Extract the [X, Y] coordinate from the center of the cell holding the provided text.  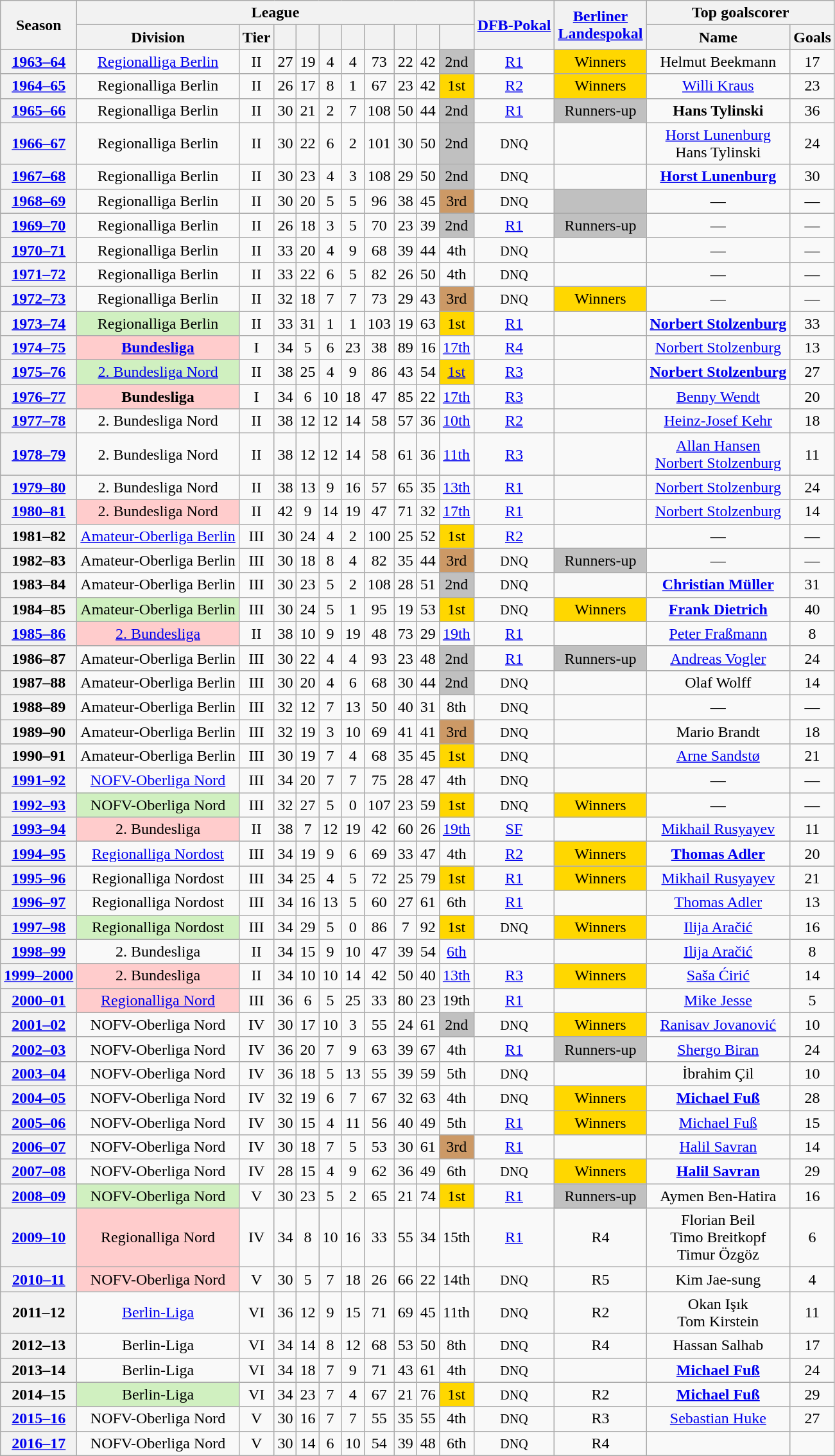
1983–84 [39, 585]
1977–78 [39, 421]
1968–69 [39, 201]
1973–74 [39, 323]
Allan Hansen Norbert Stolzenburg [718, 455]
League [275, 13]
10th [456, 421]
Benny Wendt [718, 397]
Hans Tylinski [718, 110]
Heinz-Josef Kehr [718, 421]
2003–04 [39, 1073]
Aymen Ben-Hatira [718, 1196]
Christian Müller [718, 585]
Okan Işık Tom Kirstein [718, 1312]
15th [456, 1238]
2005–06 [39, 1123]
1975–76 [39, 372]
1976–77 [39, 397]
95 [379, 609]
96 [379, 201]
1988–89 [39, 707]
1971–72 [39, 274]
BerlinerLandespokal [601, 25]
51 [427, 585]
Season [39, 25]
107 [379, 805]
Name [718, 37]
1994–95 [39, 854]
2006–07 [39, 1147]
62 [379, 1172]
Tier [257, 37]
1964–65 [39, 86]
1997–98 [39, 927]
2010–11 [39, 1279]
1979–80 [39, 487]
Division [158, 37]
Ranisav Jovanović [718, 1025]
14th [456, 1279]
1984–85 [39, 609]
1986–87 [39, 658]
93 [379, 658]
1990–91 [39, 756]
Shergo Biran [718, 1049]
SF [514, 829]
Top goalscorer [741, 13]
Horst Lunenburg [718, 177]
1989–90 [39, 731]
Olaf Wolff [718, 682]
1980–81 [39, 512]
92 [427, 927]
1974–75 [39, 348]
Andreas Vogler [718, 658]
74 [427, 1196]
R5 [601, 1279]
80 [406, 1000]
89 [406, 348]
70 [379, 225]
1965–66 [39, 110]
İbrahim Çil [718, 1073]
Saša Ćirić [718, 976]
Hassan Salhab [718, 1346]
100 [379, 536]
1985–86 [39, 634]
Goals [813, 37]
Sebastian Huke [718, 1419]
1991–92 [39, 781]
Peter Fraßmann [718, 634]
Arne Sandstø [718, 756]
1993–94 [39, 829]
2013–14 [39, 1370]
Mike Jesse [718, 1000]
2016–17 [39, 1443]
1982–83 [39, 560]
DFB-Pokal [514, 25]
1992–93 [39, 805]
Willi Kraus [718, 86]
1970–71 [39, 250]
2009–10 [39, 1238]
2007–08 [39, 1172]
1978–79 [39, 455]
2001–02 [39, 1025]
Mario Brandt [718, 731]
Kim Jae-sung [718, 1279]
76 [427, 1394]
101 [379, 144]
56 [379, 1123]
1969–70 [39, 225]
1967–68 [39, 177]
1995–96 [39, 878]
2000–01 [39, 1000]
2011–12 [39, 1312]
75 [379, 781]
1998–99 [39, 951]
85 [406, 397]
103 [379, 323]
1996–97 [39, 903]
72 [379, 878]
Florian Beil Timo Breitkopf Timur Özgöz [718, 1238]
1981–82 [39, 536]
79 [427, 878]
1963–64 [39, 62]
Frank Dietrich [718, 609]
1987–88 [39, 682]
2004–05 [39, 1098]
2015–16 [39, 1419]
52 [427, 536]
2014–15 [39, 1394]
Horst Lunenburg Hans Tylinski [718, 144]
1966–67 [39, 144]
1972–73 [39, 299]
2012–13 [39, 1346]
66 [406, 1279]
2002–03 [39, 1049]
Helmut Beekmann [718, 62]
1999–2000 [39, 976]
2008–09 [39, 1196]
